Locate the cell with the specified text and output its [x, y] center coordinate. 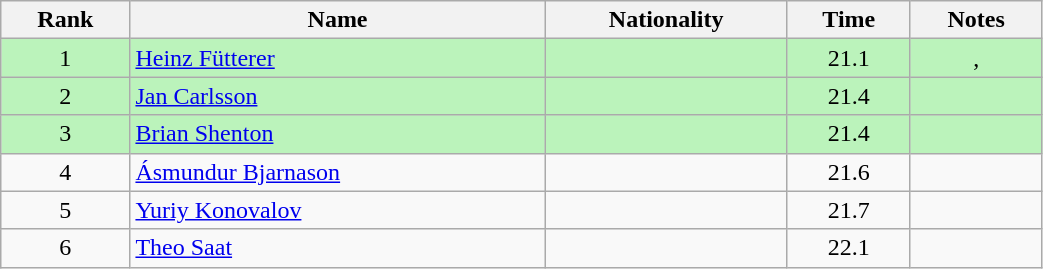
2 [66, 96]
1 [66, 58]
4 [66, 172]
Theo Saat [338, 248]
Name [338, 20]
21.6 [848, 172]
, [976, 58]
6 [66, 248]
21.1 [848, 58]
Yuriy Konovalov [338, 210]
Time [848, 20]
Brian Shenton [338, 134]
3 [66, 134]
Nationality [666, 20]
22.1 [848, 248]
Notes [976, 20]
Ásmundur Bjarnason [338, 172]
Rank [66, 20]
Heinz Fütterer [338, 58]
21.7 [848, 210]
5 [66, 210]
Jan Carlsson [338, 96]
